Find where the given text appears and provide that cell's center as (X, Y) coordinate. 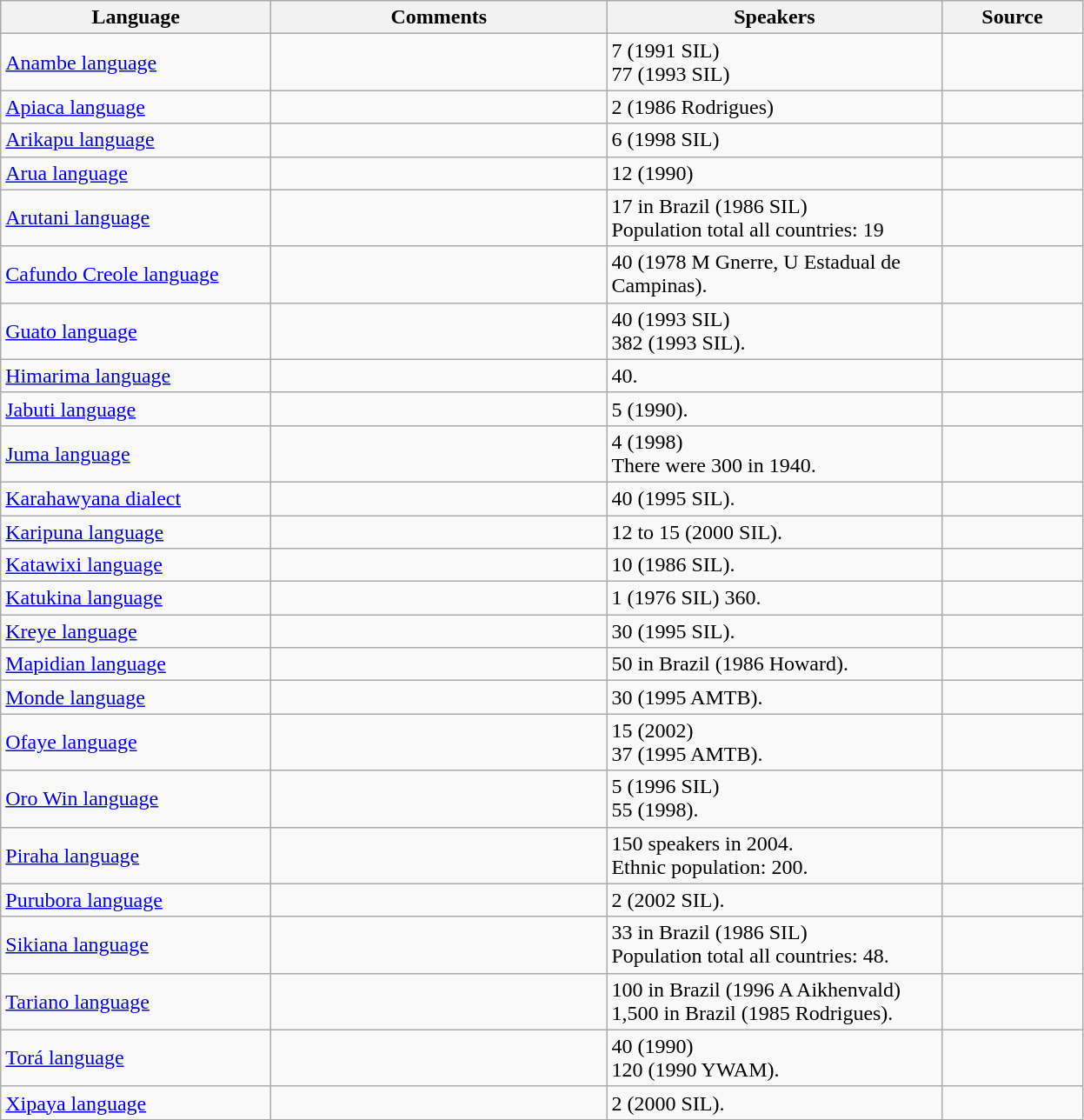
10 (1986 SIL). (775, 565)
40 (1978 M Gnerre, U Estadual de Campinas). (775, 275)
Karahawyana dialect (136, 498)
2 (2002 SIL). (775, 900)
Sikiana language (136, 944)
40. (775, 376)
40 (1995 SIL). (775, 498)
5 (1996 SIL)55 (1998). (775, 798)
40 (1990)120 (1990 YWAM). (775, 1057)
Oro Win language (136, 798)
Juma language (136, 454)
2 (1986 Rodrigues) (775, 107)
Mapidian language (136, 664)
7 (1991 SIL)77 (1993 SIL) (775, 63)
Arikapu language (136, 140)
17 in Brazil (1986 SIL)Population total all countries: 19 (775, 217)
1 (1976 SIL) 360. (775, 598)
Purubora language (136, 900)
Speakers (775, 17)
30 (1995 SIL). (775, 631)
Katukina language (136, 598)
Ofaye language (136, 743)
5 (1990). (775, 409)
6 (1998 SIL) (775, 140)
150 speakers in 2004.Ethnic population: 200. (775, 856)
Language (136, 17)
40 (1993 SIL)382 (1993 SIL). (775, 330)
15 (2002)37 (1995 AMTB). (775, 743)
12 to 15 (2000 SIL). (775, 531)
Kreye language (136, 631)
Jabuti language (136, 409)
Xipaya language (136, 1103)
33 in Brazil (1986 SIL)Population total all countries: 48. (775, 944)
Apiaca language (136, 107)
Guato language (136, 330)
2 (2000 SIL). (775, 1103)
Tariano language (136, 1002)
Arua language (136, 173)
Piraha language (136, 856)
Anambe language (136, 63)
100 in Brazil (1996 A Aikhenvald)1,500 in Brazil (1985 Rodrigues). (775, 1002)
Torá language (136, 1057)
Monde language (136, 697)
Arutani language (136, 217)
Source (1012, 17)
50 in Brazil (1986 Howard). (775, 664)
Karipuna language (136, 531)
Comments (439, 17)
Himarima language (136, 376)
Katawixi language (136, 565)
12 (1990) (775, 173)
4 (1998)There were 300 in 1940. (775, 454)
30 (1995 AMTB). (775, 697)
Cafundo Creole language (136, 275)
